For the text-containing cell, return its midpoint in (X, Y) coordinate format. 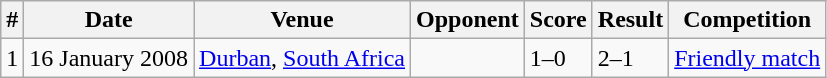
2–1 (630, 58)
Date (109, 20)
Score (558, 20)
1 (12, 58)
Venue (302, 20)
Friendly match (748, 58)
16 January 2008 (109, 58)
# (12, 20)
1–0 (558, 58)
Opponent (468, 20)
Result (630, 20)
Competition (748, 20)
Durban, South Africa (302, 58)
